Find where the given text appears and provide that cell's center as (X, Y) coordinate. 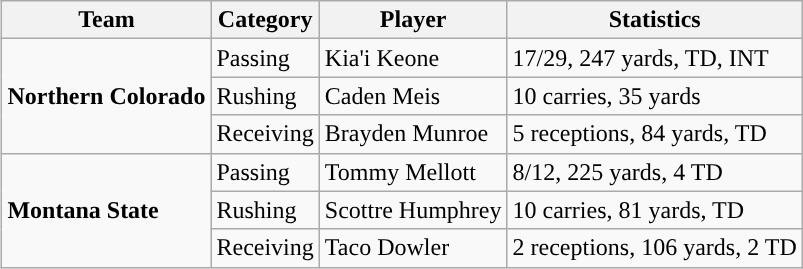
Statistics (654, 20)
Caden Meis (413, 96)
8/12, 225 yards, 4 TD (654, 172)
10 carries, 35 yards (654, 96)
5 receptions, 84 yards, TD (654, 134)
Scottre Humphrey (413, 210)
Player (413, 20)
Tommy Mellott (413, 172)
17/29, 247 yards, TD, INT (654, 58)
Montana State (106, 210)
Northern Colorado (106, 96)
Kia'i Keone (413, 58)
10 carries, 81 yards, TD (654, 210)
Team (106, 20)
Brayden Munroe (413, 134)
2 receptions, 106 yards, 2 TD (654, 248)
Category (265, 20)
Taco Dowler (413, 248)
